Detect which cell encompasses the target text, then output its (x, y) center coordinate. 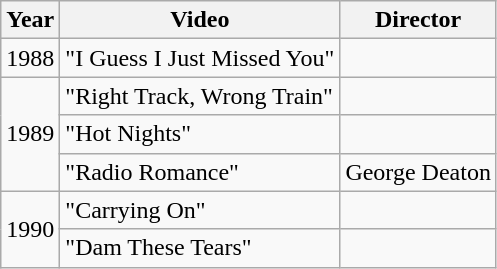
"Hot Nights" (200, 134)
Director (418, 20)
"I Guess I Just Missed You" (200, 58)
1988 (30, 58)
Video (200, 20)
George Deaton (418, 172)
"Right Track, Wrong Train" (200, 96)
Year (30, 20)
"Radio Romance" (200, 172)
1989 (30, 134)
1990 (30, 229)
"Carrying On" (200, 210)
"Dam These Tears" (200, 248)
